From the cell containing the given text, extract its center point as [X, Y] coordinate. 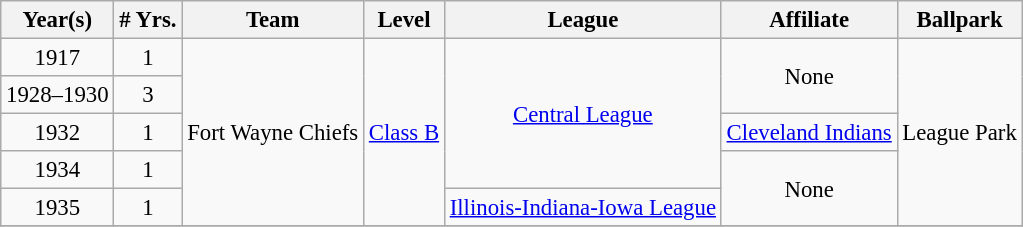
Class B [404, 133]
Year(s) [58, 20]
1935 [58, 208]
Central League [582, 114]
League [582, 20]
Ballpark [960, 20]
Team [273, 20]
Affiliate [809, 20]
Cleveland Indians [809, 133]
Fort Wayne Chiefs [273, 133]
1928–1930 [58, 95]
League Park [960, 133]
# Yrs. [148, 20]
1932 [58, 133]
3 [148, 95]
Illinois-Indiana-Iowa League [582, 208]
1917 [58, 58]
1934 [58, 170]
Level [404, 20]
